Output the [X, Y] coordinate of the center of the cell containing the given text.  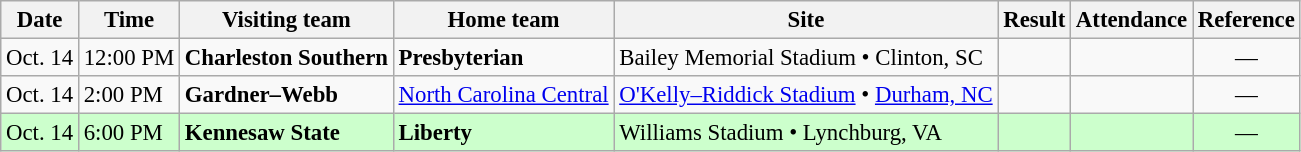
Kennesaw State [287, 133]
Site [806, 20]
Presbyterian [504, 58]
Date [40, 20]
Charleston Southern [287, 58]
6:00 PM [128, 133]
12:00 PM [128, 58]
Williams Stadium • Lynchburg, VA [806, 133]
O'Kelly–Riddick Stadium • Durham, NC [806, 95]
2:00 PM [128, 95]
Visiting team [287, 20]
Gardner–Webb [287, 95]
Liberty [504, 133]
Bailey Memorial Stadium • Clinton, SC [806, 58]
Reference [1247, 20]
Home team [504, 20]
Result [1034, 20]
North Carolina Central [504, 95]
Attendance [1132, 20]
Time [128, 20]
